Provide the [X, Y] coordinate of the cell's center where the given text is located.  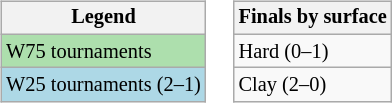
Hard (0–1) [313, 51]
Legend [103, 18]
W75 tournaments [103, 51]
Clay (2–0) [313, 85]
W25 tournaments (2–1) [103, 85]
Finals by surface [313, 18]
